Output the [X, Y] coordinate of the center of the cell containing the given text.  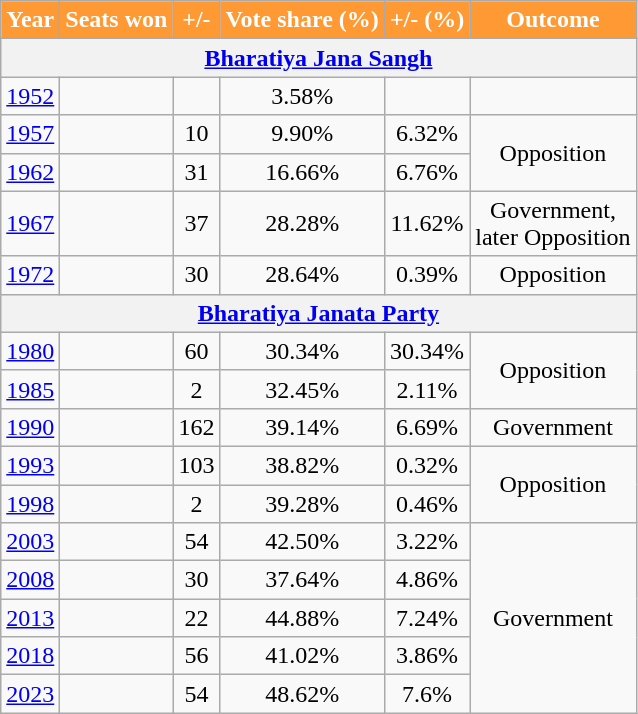
1972 [30, 275]
0.46% [426, 503]
1952 [30, 96]
+/- (%) [426, 20]
28.28% [302, 224]
162 [196, 427]
1990 [30, 427]
1980 [30, 351]
2003 [30, 542]
10 [196, 134]
31 [196, 172]
1985 [30, 389]
1993 [30, 465]
56 [196, 656]
32.45% [302, 389]
6.76% [426, 172]
0.39% [426, 275]
39.14% [302, 427]
Bharatiya Jana Sangh [318, 58]
Vote share (%) [302, 20]
3.22% [426, 542]
41.02% [302, 656]
44.88% [302, 618]
2.11% [426, 389]
3.86% [426, 656]
37.64% [302, 580]
7.24% [426, 618]
+/- [196, 20]
2008 [30, 580]
22 [196, 618]
42.50% [302, 542]
11.62% [426, 224]
0.32% [426, 465]
Seats won [116, 20]
37 [196, 224]
7.6% [426, 694]
2013 [30, 618]
6.32% [426, 134]
38.82% [302, 465]
3.58% [302, 96]
60 [196, 351]
1957 [30, 134]
1962 [30, 172]
39.28% [302, 503]
Bharatiya Janata Party [318, 313]
4.86% [426, 580]
16.66% [302, 172]
Year [30, 20]
2023 [30, 694]
9.90% [302, 134]
48.62% [302, 694]
Government,later Opposition [553, 224]
2018 [30, 656]
103 [196, 465]
28.64% [302, 275]
6.69% [426, 427]
1998 [30, 503]
1967 [30, 224]
Outcome [553, 20]
